Return the (x, y) coordinate for the center point of the cell that contains the specified text.  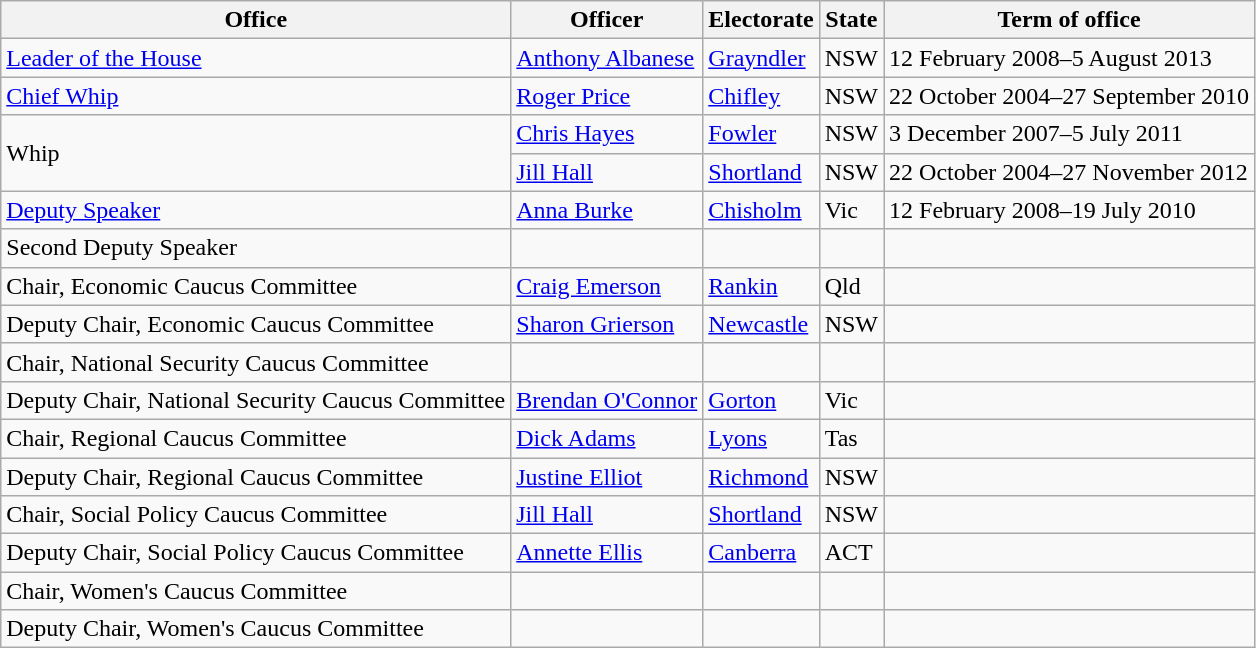
Chris Hayes (607, 134)
Chair, Economic Caucus Committee (256, 286)
Lyons (761, 438)
Chisholm (761, 210)
Office (256, 20)
Electorate (761, 20)
State (851, 20)
Justine Elliot (607, 477)
Newcastle (761, 324)
Officer (607, 20)
Chair, Social Policy Caucus Committee (256, 515)
Leader of the House (256, 58)
Rankin (761, 286)
Chief Whip (256, 96)
Annette Ellis (607, 553)
ACT (851, 553)
Richmond (761, 477)
Sharon Grierson (607, 324)
Term of office (1070, 20)
Second Deputy Speaker (256, 248)
Brendan O'Connor (607, 400)
Whip (256, 153)
Craig Emerson (607, 286)
Anthony Albanese (607, 58)
Grayndler (761, 58)
Deputy Chair, Economic Caucus Committee (256, 324)
Canberra (761, 553)
Chair, National Security Caucus Committee (256, 362)
Tas (851, 438)
Deputy Speaker (256, 210)
12 February 2008–19 July 2010 (1070, 210)
Deputy Chair, National Security Caucus Committee (256, 400)
3 December 2007–5 July 2011 (1070, 134)
Gorton (761, 400)
22 October 2004–27 November 2012 (1070, 172)
Chair, Regional Caucus Committee (256, 438)
Qld (851, 286)
Roger Price (607, 96)
Anna Burke (607, 210)
Deputy Chair, Social Policy Caucus Committee (256, 553)
Dick Adams (607, 438)
Fowler (761, 134)
Chifley (761, 96)
Deputy Chair, Regional Caucus Committee (256, 477)
12 February 2008–5 August 2013 (1070, 58)
22 October 2004–27 September 2010 (1070, 96)
Deputy Chair, Women's Caucus Committee (256, 629)
Chair, Women's Caucus Committee (256, 591)
